Extract the [X, Y] coordinate from the center of the cell holding the provided text.  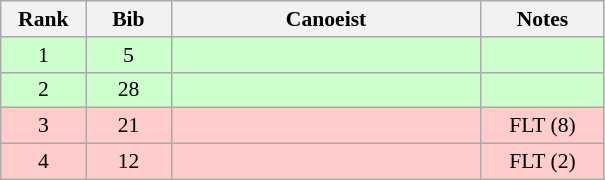
28 [128, 90]
3 [44, 126]
Bib [128, 19]
Notes [542, 19]
Rank [44, 19]
5 [128, 55]
2 [44, 90]
1 [44, 55]
4 [44, 162]
21 [128, 126]
Canoeist [326, 19]
FLT (2) [542, 162]
12 [128, 162]
FLT (8) [542, 126]
